Scan for the cell matching the given text and deliver its (x, y) coordinate at center. 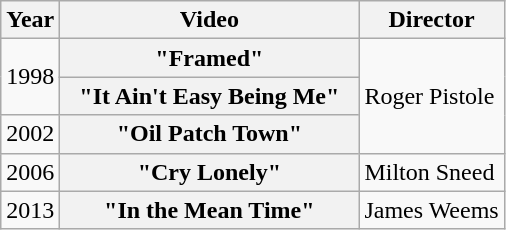
Roger Pistole (432, 96)
"Cry Lonely" (210, 172)
1998 (30, 77)
James Weems (432, 210)
"In the Mean Time" (210, 210)
Milton Sneed (432, 172)
Year (30, 20)
2006 (30, 172)
"It Ain't Easy Being Me" (210, 96)
Director (432, 20)
2013 (30, 210)
"Framed" (210, 58)
Video (210, 20)
"Oil Patch Town" (210, 134)
2002 (30, 134)
